Capture the cell that displays the provided text and extract its [x, y] central coordinate. 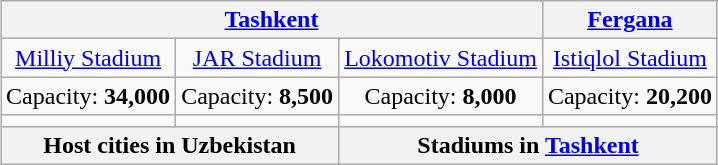
Capacity: 8,000 [441, 96]
Stadiums in Tashkent [528, 145]
Capacity: 20,200 [630, 96]
Capacity: 34,000 [88, 96]
Lokomotiv Stadium [441, 58]
Fergana [630, 20]
Tashkent [272, 20]
Milliy Stadium [88, 58]
Istiqlol Stadium [630, 58]
Capacity: 8,500 [258, 96]
JAR Stadium [258, 58]
Host cities in Uzbekistan [170, 145]
